Find where the given text appears and provide that cell's center as [X, Y] coordinate. 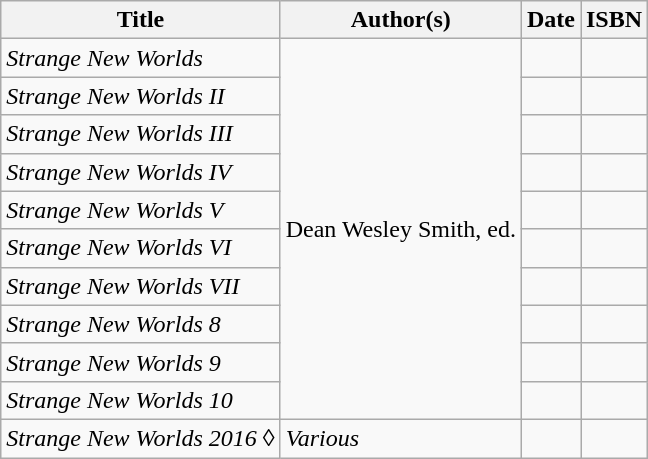
Title [140, 20]
Strange New Worlds VI [140, 248]
Author(s) [400, 20]
Strange New Worlds VII [140, 286]
Dean Wesley Smith, ed. [400, 230]
Strange New Worlds III [140, 134]
Strange New Worlds 2016 ◊ [140, 438]
ISBN [614, 20]
Strange New Worlds II [140, 96]
Strange New Worlds IV [140, 172]
Strange New Worlds 9 [140, 362]
Date [550, 20]
Strange New Worlds [140, 58]
Various [400, 438]
Strange New Worlds 8 [140, 324]
Strange New Worlds 10 [140, 400]
Strange New Worlds V [140, 210]
